Extract the (x, y) coordinate from the center of the cell holding the provided text.  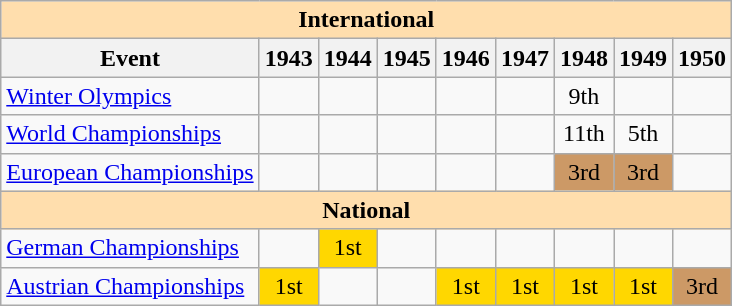
1946 (466, 58)
1949 (644, 58)
1948 (584, 58)
1943 (288, 58)
Winter Olympics (130, 96)
1950 (702, 58)
1944 (348, 58)
9th (584, 96)
National (366, 210)
Austrian Championships (130, 286)
Event (130, 58)
5th (644, 134)
11th (584, 134)
1945 (406, 58)
German Championships (130, 248)
World Championships (130, 134)
European Championships (130, 172)
1947 (524, 58)
International (366, 20)
